Determine the [x, y] coordinate at the center of the cell enclosing the given text.  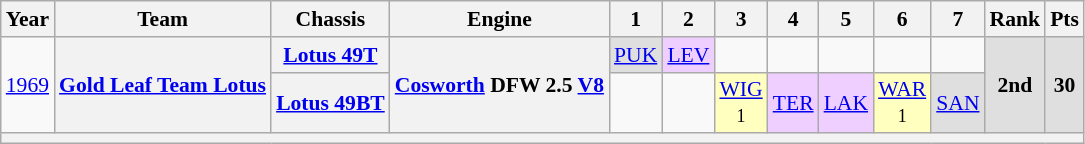
5 [846, 19]
4 [794, 19]
Cosworth DFW 2.5 V8 [500, 86]
Pts [1064, 19]
Lotus 49BT [330, 102]
LAK [846, 102]
1969 [28, 86]
Team [162, 19]
7 [958, 19]
3 [740, 19]
1 [636, 19]
TER [794, 102]
PUK [636, 55]
Gold Leaf Team Lotus [162, 86]
Engine [500, 19]
2nd [1016, 86]
2 [688, 19]
Rank [1016, 19]
Year [28, 19]
SAN [958, 102]
LEV [688, 55]
Lotus 49T [330, 55]
30 [1064, 86]
6 [902, 19]
WAR1 [902, 102]
Chassis [330, 19]
WIG1 [740, 102]
